Capture the cell that displays the provided text and extract its [x, y] central coordinate. 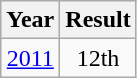
12th [98, 58]
Result [98, 20]
Year [30, 20]
2011 [30, 58]
